Determine the (x, y) coordinate at the center of the cell enclosing the given text.  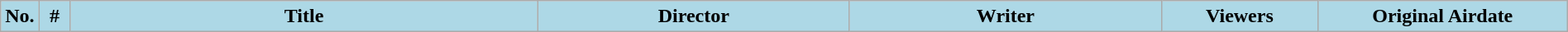
Viewers (1239, 16)
Original Airdate (1442, 16)
Writer (1006, 16)
Title (304, 16)
No. (20, 16)
Director (693, 16)
# (55, 16)
